Return [X, Y] of the center of cell containing provided text 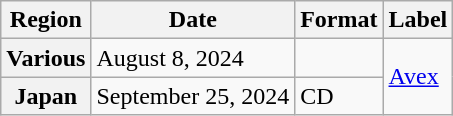
Date [193, 20]
Region [46, 20]
September 25, 2024 [193, 96]
Avex [418, 77]
Label [418, 20]
CD [339, 96]
August 8, 2024 [193, 58]
Japan [46, 96]
Format [339, 20]
Various [46, 58]
